Return (X, Y) of the center of cell containing provided text 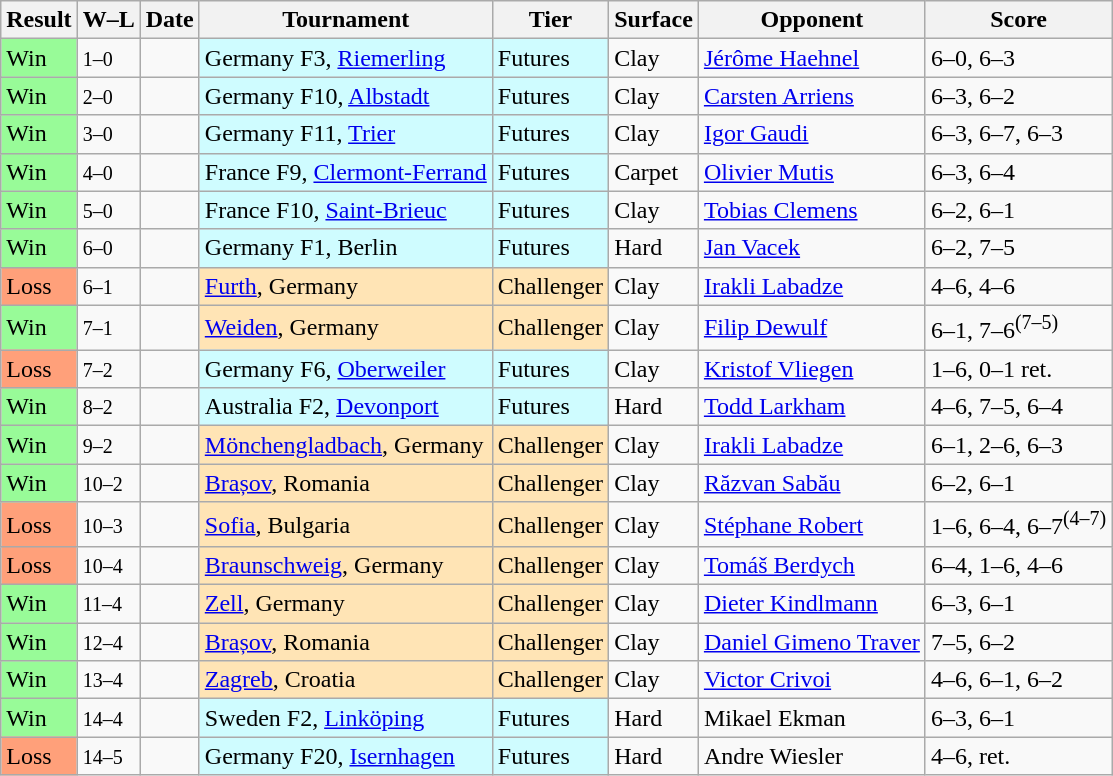
7–1 (108, 328)
4–6, 6–1, 6–2 (1018, 680)
Germany F1, Berlin (346, 248)
Furth, Germany (346, 286)
Jérôme Haehnel (812, 58)
Igor Gaudi (812, 134)
Opponent (812, 20)
Braunschweig, Germany (346, 566)
Score (1018, 20)
13–4 (108, 680)
4–0 (108, 172)
4–6, ret. (1018, 756)
3–0 (108, 134)
10–3 (108, 524)
W–L (108, 20)
Date (170, 20)
6–3, 6–7, 6–3 (1018, 134)
8–2 (108, 407)
Tournament (346, 20)
6–3, 6–2 (1018, 96)
Răzvan Sabău (812, 483)
Carpet (654, 172)
Germany F10, Albstadt (346, 96)
Surface (654, 20)
Result (39, 20)
Dieter Kindlmann (812, 604)
12–4 (108, 642)
10–2 (108, 483)
11–4 (108, 604)
5–0 (108, 210)
9–2 (108, 445)
6–4, 1–6, 4–6 (1018, 566)
6–0 (108, 248)
Olivier Mutis (812, 172)
4–6, 4–6 (1018, 286)
6–1, 2–6, 6–3 (1018, 445)
Germany F3, Riemerling (346, 58)
6–2, 7–5 (1018, 248)
Daniel Gimeno Traver (812, 642)
Germany F6, Oberweiler (346, 369)
Mikael Ekman (812, 718)
6–1, 7–6(7–5) (1018, 328)
10–4 (108, 566)
6–0, 6–3 (1018, 58)
Kristof Vliegen (812, 369)
14–4 (108, 718)
6–1 (108, 286)
Mönchengladbach, Germany (346, 445)
Weiden, Germany (346, 328)
1–6, 0–1 ret. (1018, 369)
Victor Crivoi (812, 680)
2–0 (108, 96)
France F10, Saint-Brieuc (346, 210)
Zagreb, Croatia (346, 680)
7–2 (108, 369)
Australia F2, Devonport (346, 407)
Andre Wiesler (812, 756)
1–0 (108, 58)
Germany F20, Isernhagen (346, 756)
Germany F11, Trier (346, 134)
Tomáš Berdych (812, 566)
Sofia, Bulgaria (346, 524)
Todd Larkham (812, 407)
6–3, 6–4 (1018, 172)
14–5 (108, 756)
Carsten Arriens (812, 96)
7–5, 6–2 (1018, 642)
4–6, 7–5, 6–4 (1018, 407)
Filip Dewulf (812, 328)
Jan Vacek (812, 248)
France F9, Clermont-Ferrand (346, 172)
Zell, Germany (346, 604)
Tobias Clemens (812, 210)
1–6, 6–4, 6–7(4–7) (1018, 524)
Stéphane Robert (812, 524)
Tier (550, 20)
Sweden F2, Linköping (346, 718)
